Pinpoint the cell where the given text exists, returning its (X, Y) midpoint coordinate. 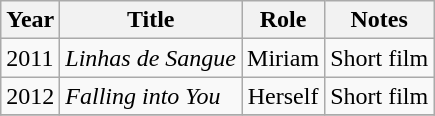
2012 (30, 96)
Falling into You (151, 96)
2011 (30, 58)
Year (30, 20)
Miriam (284, 58)
Role (284, 20)
Herself (284, 96)
Linhas de Sangue (151, 58)
Notes (380, 20)
Title (151, 20)
